Capture the cell that displays the provided text and extract its [X, Y] central coordinate. 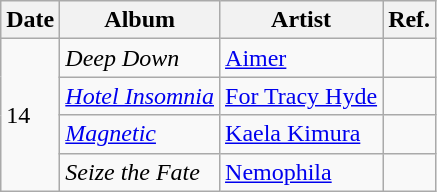
Seize the Fate [140, 172]
For Tracy Hyde [302, 96]
Kaela Kimura [302, 134]
Album [140, 20]
Date [30, 20]
Artist [302, 20]
Hotel Insomnia [140, 96]
Nemophila [302, 172]
Magnetic [140, 134]
Aimer [302, 58]
Deep Down [140, 58]
Ref. [410, 20]
14 [30, 115]
